Scan for the cell matching the given text and deliver its [X, Y] coordinate at center. 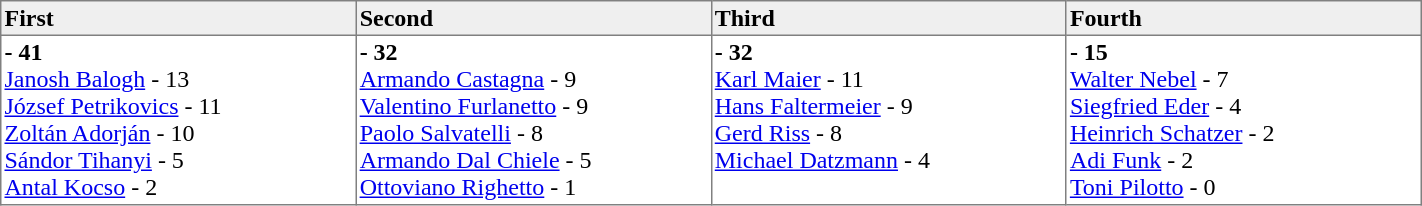
First [178, 18]
Third [888, 18]
Fourth [1244, 18]
Second [534, 18]
- 32Armando Castagna - 9 Valentino Furlanetto - 9 Paolo Salvatelli - 8 Armando Dal Chiele - 5 Ottoviano Righetto - 1 [534, 120]
- 15Walter Nebel - 7 Siegfried Eder - 4 Heinrich Schatzer - 2 Adi Funk - 2 Toni Pilotto - 0 [1244, 120]
- 32Karl Maier - 11 Hans Faltermeier - 9 Gerd Riss - 8 Michael Datzmann - 4 [888, 120]
- 41Janosh Balogh - 13 József Petrikovics - 11 Zoltán Adorján - 10 Sándor Tihanyi - 5 Antal Kocso - 2 [178, 120]
